For the text-containing cell, return its midpoint in (x, y) coordinate format. 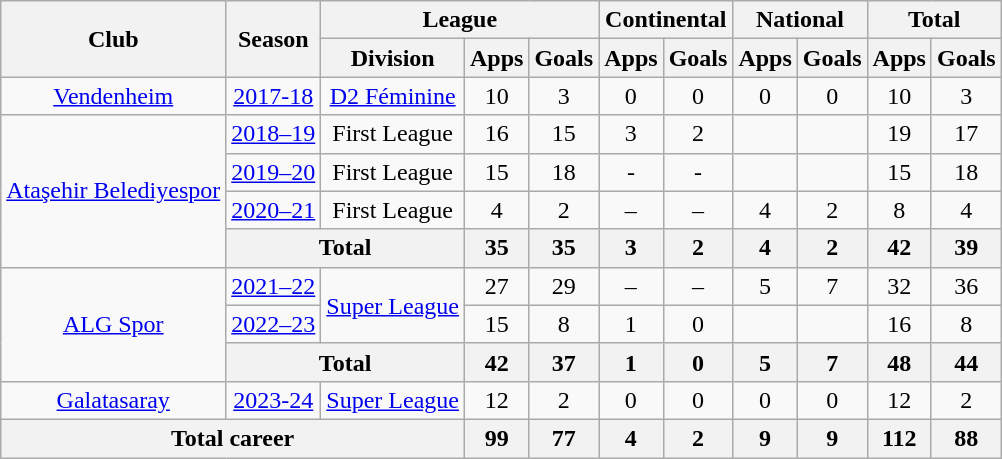
36 (966, 286)
2018–19 (274, 134)
99 (496, 438)
Ataşehir Belediyespor (114, 191)
2022–23 (274, 324)
19 (899, 134)
ALG Spor (114, 324)
112 (899, 438)
Season (274, 39)
48 (899, 362)
Total career (233, 438)
77 (564, 438)
National (800, 20)
2021–22 (274, 286)
32 (899, 286)
Division (393, 58)
27 (496, 286)
88 (966, 438)
37 (564, 362)
Vendenheim (114, 96)
League (460, 20)
2023-24 (274, 400)
Club (114, 39)
29 (564, 286)
Galatasaray (114, 400)
D2 Féminine (393, 96)
17 (966, 134)
2019–20 (274, 172)
Continental (666, 20)
2020–21 (274, 210)
44 (966, 362)
2017-18 (274, 96)
39 (966, 248)
